Scan for the cell matching the given text and deliver its [X, Y] coordinate at center. 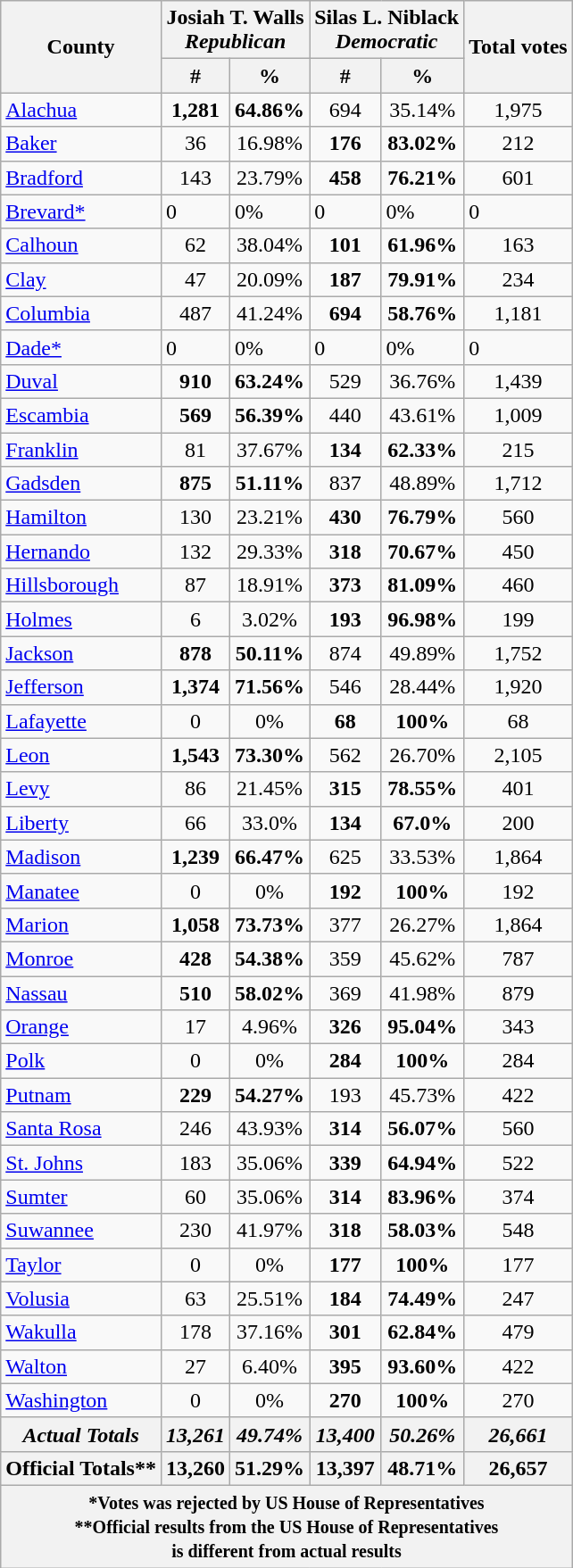
Washington [81, 1400]
Clay [81, 279]
1,543 [195, 755]
58.02% [270, 993]
Actual Totals [81, 1434]
546 [345, 687]
63 [195, 1298]
66.47% [270, 857]
76.79% [423, 518]
Josiah T. Walls Republican [235, 30]
Santa Rosa [81, 1129]
Marion [81, 925]
246 [195, 1129]
343 [519, 1027]
48.71% [423, 1468]
395 [345, 1366]
Wakulla [81, 1332]
66 [195, 823]
879 [519, 993]
*Votes was rejected by US House of Representatives **Official results from the US House of Representatives is different from actual results [286, 1526]
Polk [81, 1061]
38.04% [270, 245]
70.67% [423, 552]
76.21% [423, 178]
37.67% [270, 449]
Dade* [81, 347]
41.98% [423, 993]
74.49% [423, 1298]
200 [519, 823]
23.79% [270, 178]
Madison [81, 857]
Walton [81, 1366]
212 [519, 144]
178 [195, 1332]
230 [195, 1231]
23.21% [270, 518]
Columbia [81, 313]
Gadsden [81, 484]
Sumter [81, 1197]
Orange [81, 1027]
130 [195, 518]
62 [195, 245]
Official Totals** [81, 1468]
3.02% [270, 619]
83.02% [423, 144]
Jefferson [81, 687]
510 [195, 993]
18.91% [270, 585]
36 [195, 144]
1,281 [195, 110]
1,009 [519, 415]
51.11% [270, 484]
73.73% [270, 925]
64.86% [270, 110]
1,374 [195, 687]
48.89% [423, 484]
1,181 [519, 313]
315 [345, 789]
79.91% [423, 279]
50.26% [423, 1434]
787 [519, 958]
428 [195, 958]
184 [345, 1298]
Holmes [81, 619]
33.53% [423, 857]
374 [519, 1197]
199 [519, 619]
13,260 [195, 1468]
359 [345, 958]
Putnam [81, 1095]
1,439 [519, 381]
548 [519, 1231]
Liberty [81, 823]
13,397 [345, 1468]
56.39% [270, 415]
878 [195, 653]
101 [345, 245]
Alachua [81, 110]
96.98% [423, 619]
301 [345, 1332]
234 [519, 279]
569 [195, 415]
73.30% [270, 755]
62.33% [423, 449]
369 [345, 993]
Hamilton [81, 518]
28.44% [423, 687]
247 [519, 1298]
26.70% [423, 755]
460 [519, 585]
64.94% [423, 1163]
50.11% [270, 653]
43.93% [270, 1129]
430 [345, 518]
1,975 [519, 110]
95.04% [423, 1027]
61.96% [423, 245]
62.84% [423, 1332]
Baker [81, 144]
47 [195, 279]
Escambia [81, 415]
51.29% [270, 1468]
58.76% [423, 313]
377 [345, 925]
87 [195, 585]
29.33% [270, 552]
187 [345, 279]
13,400 [345, 1434]
45.73% [423, 1095]
450 [519, 552]
37.16% [270, 1332]
25.51% [270, 1298]
401 [519, 789]
Leon [81, 755]
487 [195, 313]
Total votes [519, 46]
71.56% [270, 687]
Duval [81, 381]
2,105 [519, 755]
326 [345, 1027]
20.09% [270, 279]
63.24% [270, 381]
1,712 [519, 484]
874 [345, 653]
Suwannee [81, 1231]
529 [345, 381]
Volusia [81, 1298]
41.97% [270, 1231]
Monroe [81, 958]
21.45% [270, 789]
143 [195, 178]
45.62% [423, 958]
339 [345, 1163]
86 [195, 789]
35.14% [423, 110]
625 [345, 857]
215 [519, 449]
6.40% [270, 1366]
26,657 [519, 1468]
Franklin [81, 449]
Brevard* [81, 212]
54.27% [270, 1095]
458 [345, 178]
1,058 [195, 925]
Manatee [81, 891]
1,752 [519, 653]
County [81, 46]
St. Johns [81, 1163]
229 [195, 1095]
562 [345, 755]
78.55% [423, 789]
83.96% [423, 1197]
Bradford [81, 178]
49.74% [270, 1434]
33.0% [270, 823]
601 [519, 178]
373 [345, 585]
176 [345, 144]
479 [519, 1332]
17 [195, 1027]
Nassau [81, 993]
Jackson [81, 653]
58.03% [423, 1231]
54.38% [270, 958]
132 [195, 552]
163 [519, 245]
Hernando [81, 552]
Lafayette [81, 721]
27 [195, 1366]
Calhoun [81, 245]
26,661 [519, 1434]
41.24% [270, 313]
81.09% [423, 585]
Levy [81, 789]
Silas L. Niblack Democratic [387, 30]
522 [519, 1163]
49.89% [423, 653]
13,261 [195, 1434]
183 [195, 1163]
837 [345, 484]
1,920 [519, 687]
1,239 [195, 857]
60 [195, 1197]
81 [195, 449]
Taylor [81, 1265]
43.61% [423, 415]
440 [345, 415]
93.60% [423, 1366]
4.96% [270, 1027]
16.98% [270, 144]
67.0% [423, 823]
6 [195, 619]
56.07% [423, 1129]
26.27% [423, 925]
875 [195, 484]
910 [195, 381]
Hillsborough [81, 585]
36.76% [423, 381]
